Capture the cell that displays the provided text and extract its [X, Y] central coordinate. 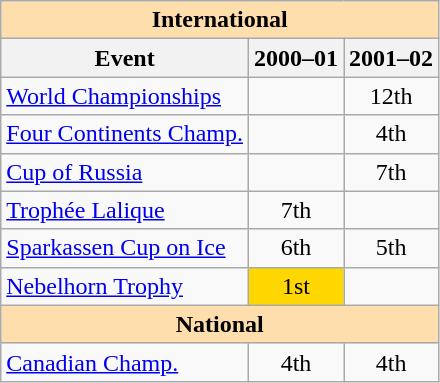
Canadian Champ. [125, 362]
International [220, 20]
Sparkassen Cup on Ice [125, 248]
1st [296, 286]
World Championships [125, 96]
2000–01 [296, 58]
Four Continents Champ. [125, 134]
National [220, 324]
Event [125, 58]
12th [392, 96]
Nebelhorn Trophy [125, 286]
2001–02 [392, 58]
6th [296, 248]
5th [392, 248]
Cup of Russia [125, 172]
Trophée Lalique [125, 210]
